Extract the (x, y) coordinate from the center of the cell holding the provided text.  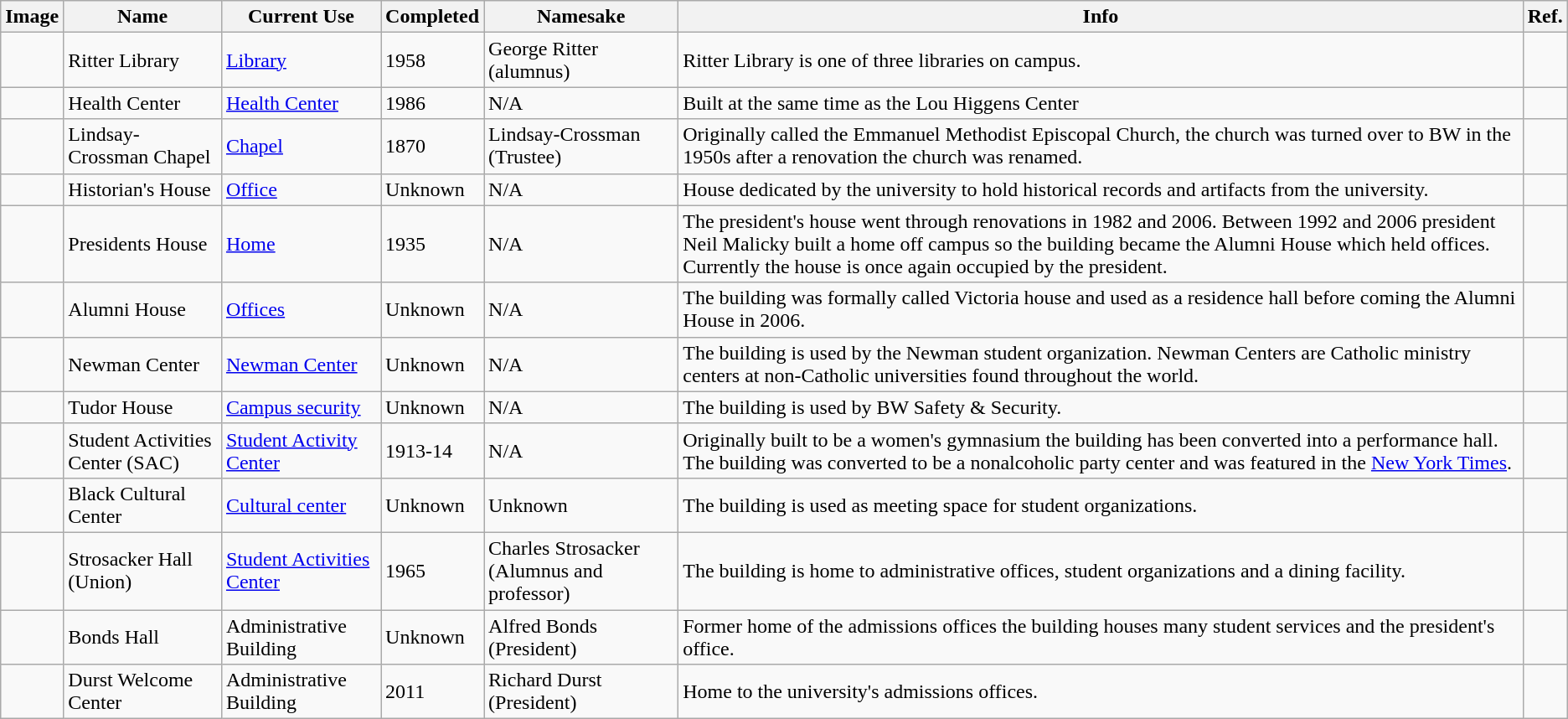
1958 (432, 60)
Completed (432, 17)
Black Cultural Center (142, 504)
Home (301, 244)
House dedicated by the university to hold historical records and artifacts from the university. (1101, 189)
Info (1101, 17)
Offices (301, 310)
Alumni House (142, 310)
Library (301, 60)
1965 (432, 571)
Strosacker Hall (Union) (142, 571)
Durst Welcome Center (142, 692)
Presidents House (142, 244)
Name (142, 17)
Originally called the Emmanuel Methodist Episcopal Church, the church was turned over to BW in the 1950s after a renovation the church was renamed. (1101, 146)
Ritter Library (142, 60)
Tudor House (142, 407)
Chapel (301, 146)
2011 (432, 692)
Student Activities Center (SAC) (142, 451)
The building is used as meeting space for student organizations. (1101, 504)
Student Activities Center (301, 571)
Former home of the admissions offices the building houses many student services and the president's office. (1101, 637)
George Ritter (alumnus) (581, 60)
1935 (432, 244)
Bonds Hall (142, 637)
The building is used by BW Safety & Security. (1101, 407)
Lindsay-Crossman (Trustee) (581, 146)
Historian's House (142, 189)
1986 (432, 103)
Home to the university's admissions offices. (1101, 692)
Office (301, 189)
Namesake (581, 17)
Image (32, 17)
The building is home to administrative offices, student organizations and a dining facility. (1101, 571)
Charles Strosacker (Alumnus and professor) (581, 571)
1870 (432, 146)
Richard Durst (President) (581, 692)
Lindsay-Crossman Chapel (142, 146)
Ref. (1545, 17)
1913-14 (432, 451)
Student Activity Center (301, 451)
Built at the same time as the Lou Higgens Center (1101, 103)
Cultural center (301, 504)
The building was formally called Victoria house and used as a residence hall before coming the Alumni House in 2006. (1101, 310)
Current Use (301, 17)
Campus security (301, 407)
Ritter Library is one of three libraries on campus. (1101, 60)
Alfred Bonds (President) (581, 637)
